Output the (x, y) coordinate of the center of the cell containing the given text.  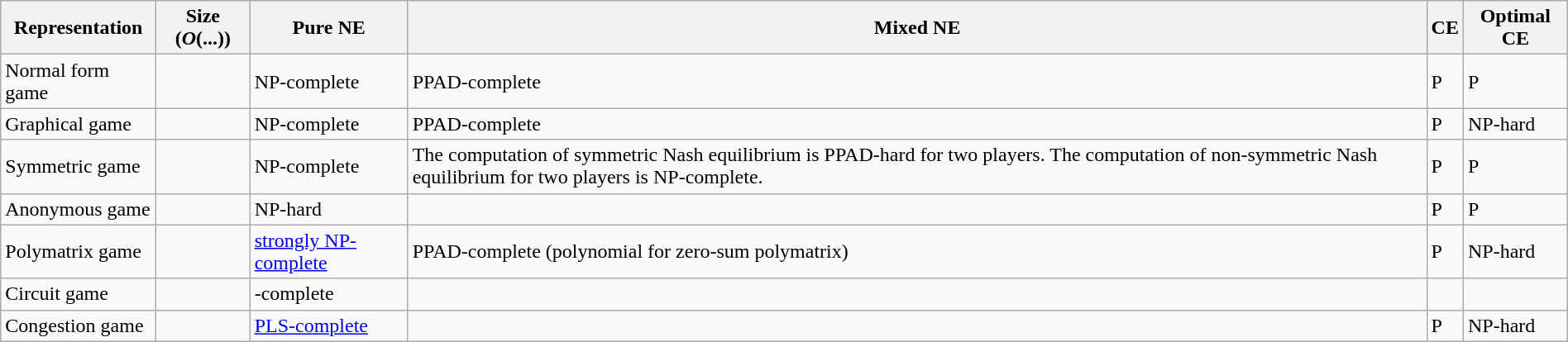
Graphical game (79, 124)
PLS-complete (329, 325)
Size (O(...)) (203, 28)
Symmetric game (79, 167)
Polymatrix game (79, 251)
CE (1445, 28)
Optimal CE (1515, 28)
-complete (329, 294)
Circuit game (79, 294)
Mixed NE (917, 28)
Pure NE (329, 28)
Anonymous game (79, 209)
Congestion game (79, 325)
Representation (79, 28)
strongly NP-complete (329, 251)
Normal form game (79, 81)
PPAD-complete (polynomial for zero-sum polymatrix) (917, 251)
